Output the [x, y] coordinate of the center of the cell containing the given text.  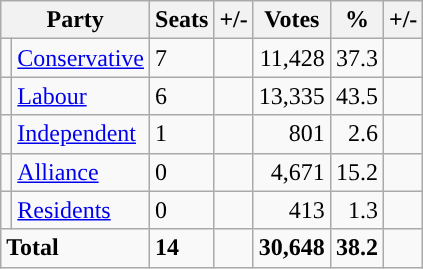
% [356, 20]
413 [292, 210]
7 [182, 58]
1 [182, 134]
37.3 [356, 58]
38.2 [356, 248]
30,648 [292, 248]
2.6 [356, 134]
1.3 [356, 210]
Party [76, 20]
Conservative [81, 58]
Seats [182, 20]
Labour [81, 96]
801 [292, 134]
Total [76, 248]
13,335 [292, 96]
Alliance [81, 172]
14 [182, 248]
11,428 [292, 58]
Votes [292, 20]
Residents [81, 210]
15.2 [356, 172]
4,671 [292, 172]
43.5 [356, 96]
Independent [81, 134]
6 [182, 96]
